Return the (x, y) coordinate for the center point of the cell that contains the specified text.  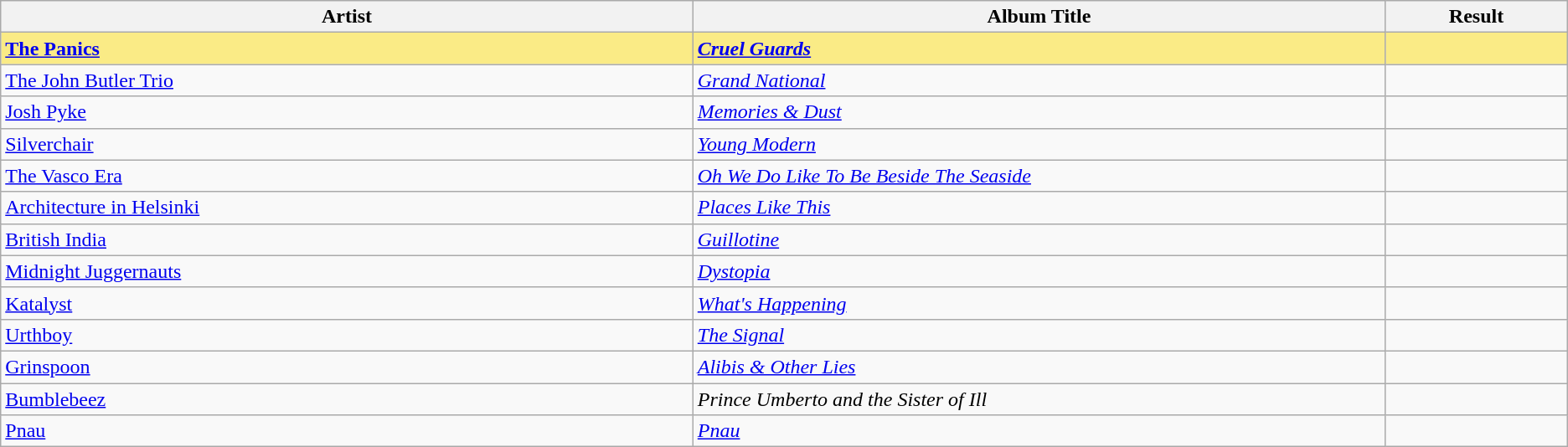
Memories & Dust (1039, 112)
Artist (347, 17)
Young Modern (1039, 144)
The Vasco Era (347, 176)
Guillotine (1039, 239)
Cruel Guards (1039, 49)
Grand National (1039, 80)
The Signal (1039, 335)
Places Like This (1039, 208)
Dystopia (1039, 271)
Alibis & Other Lies (1039, 367)
Album Title (1039, 17)
Architecture in Helsinki (347, 208)
British India (347, 239)
The Panics (347, 49)
What's Happening (1039, 303)
Bumblebeez (347, 399)
Urthboy (347, 335)
Grinspoon (347, 367)
Katalyst (347, 303)
Silverchair (347, 144)
The John Butler Trio (347, 80)
Oh We Do Like To Be Beside The Seaside (1039, 176)
Josh Pyke (347, 112)
Prince Umberto and the Sister of Ill (1039, 399)
Midnight Juggernauts (347, 271)
Result (1477, 17)
